Return the (x, y) coordinate for the center point of the cell that contains the specified text.  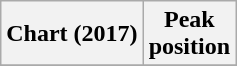
Chart (2017) (72, 34)
Peakposition (189, 34)
